Find where the given text appears and provide that cell's center as (X, Y) coordinate. 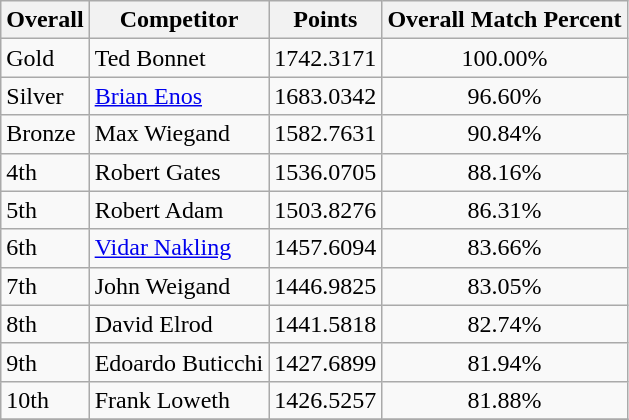
Silver (45, 96)
9th (45, 362)
81.88% (504, 400)
1582.7631 (326, 134)
5th (45, 210)
1503.8276 (326, 210)
Competitor (179, 20)
Robert Gates (179, 172)
96.60% (504, 96)
100.00% (504, 58)
1426.5257 (326, 400)
David Elrod (179, 324)
Brian Enos (179, 96)
Gold (45, 58)
1427.6899 (326, 362)
Overall Match Percent (504, 20)
82.74% (504, 324)
Max Wiegand (179, 134)
1536.0705 (326, 172)
1683.0342 (326, 96)
Overall (45, 20)
81.94% (504, 362)
7th (45, 286)
1742.3171 (326, 58)
1441.5818 (326, 324)
Frank Loweth (179, 400)
83.66% (504, 248)
Points (326, 20)
6th (45, 248)
Ted Bonnet (179, 58)
John Weigand (179, 286)
Edoardo Buticchi (179, 362)
8th (45, 324)
10th (45, 400)
90.84% (504, 134)
88.16% (504, 172)
4th (45, 172)
Vidar Nakling (179, 248)
Bronze (45, 134)
86.31% (504, 210)
1446.9825 (326, 286)
Robert Adam (179, 210)
83.05% (504, 286)
1457.6094 (326, 248)
